Detect which cell encompasses the target text, then output its [X, Y] center coordinate. 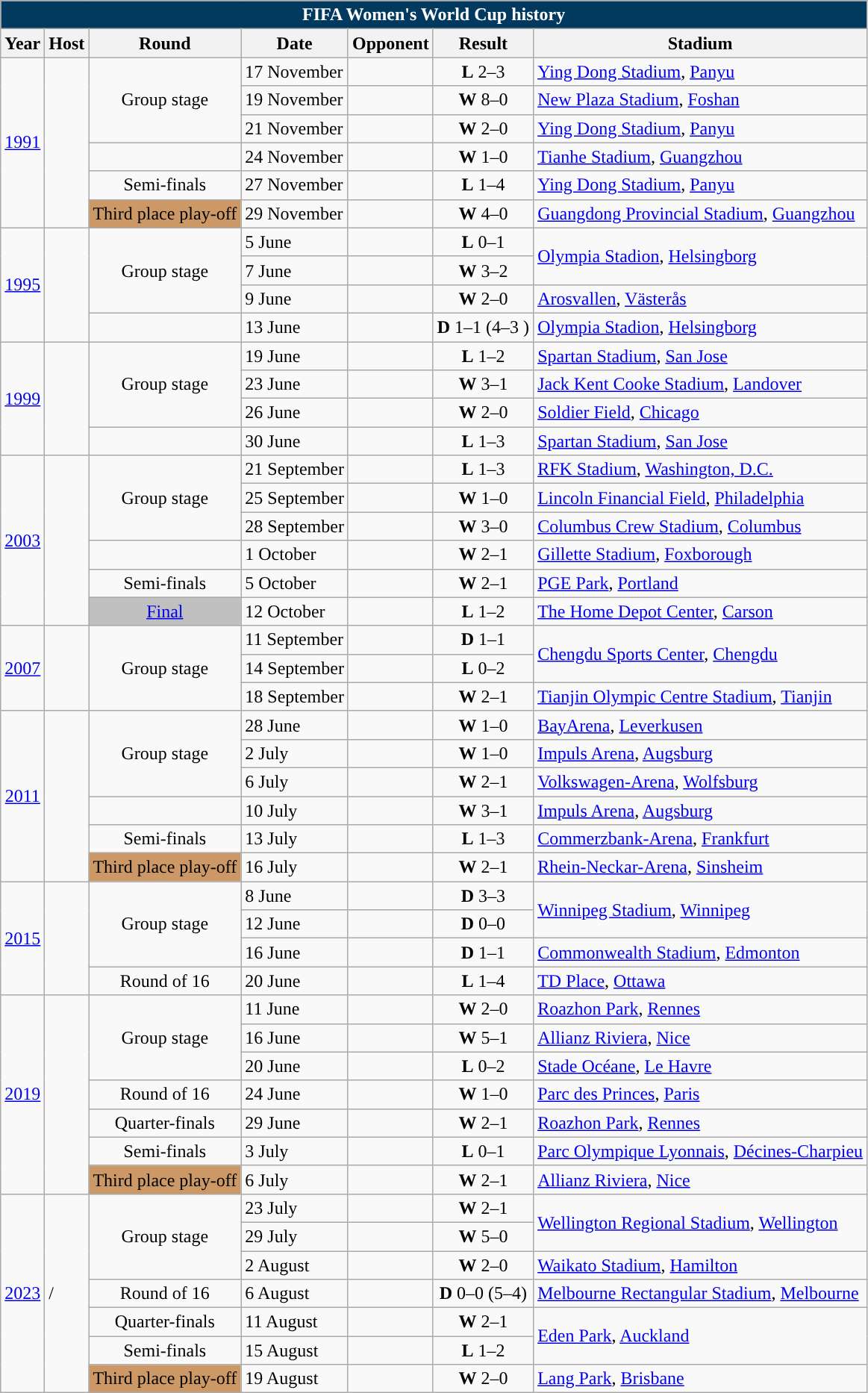
29 June [295, 1123]
Chengdu Sports Center, Chengdu [700, 654]
23 July [295, 1208]
26 June [295, 413]
Host [67, 43]
29 November [295, 214]
W 4–0 [483, 214]
Stade Océane, Le Havre [700, 1066]
3 July [295, 1151]
2019 [22, 1094]
Jack Kent Cooke Stadium, Landover [700, 384]
Tianhe Stadium, Guangzhou [700, 157]
2011 [22, 796]
27 November [295, 185]
Arosvallen, Västerås [700, 299]
Final [165, 611]
Lincoln Financial Field, Philadelphia [700, 498]
8 June [295, 896]
D 0–0 (5–4) [483, 1294]
19 June [295, 356]
2007 [22, 668]
29 July [295, 1236]
Commonwealth Stadium, Edmonton [700, 953]
W 8–0 [483, 100]
D 1–1 (4–3 ) [483, 327]
25 September [295, 498]
10 July [295, 810]
L 2–3 [483, 72]
19 November [295, 100]
2023 [22, 1293]
TD Place, Ottawa [700, 981]
Result [483, 43]
BayArena, Leverkusen [700, 725]
/ [67, 1293]
Rhein-Neckar-Arena, Sinsheim [700, 867]
24 November [295, 157]
12 June [295, 924]
15 August [295, 1350]
Lang Park, Brisbane [700, 1379]
5 June [295, 242]
Date [295, 43]
Soldier Field, Chicago [700, 413]
19 August [295, 1379]
16 July [295, 867]
13 July [295, 839]
Gillette Stadium, Foxborough [700, 555]
Commerzbank-Arena, Frankfurt [700, 839]
12 October [295, 611]
Tianjin Olympic Centre Stadium, Tianjin [700, 696]
1 October [295, 555]
18 September [295, 696]
17 November [295, 72]
2 August [295, 1265]
Stadium [700, 43]
2003 [22, 540]
21 November [295, 128]
24 June [295, 1094]
W 5–0 [483, 1236]
W 3–0 [483, 526]
1991 [22, 143]
14 September [295, 668]
Opponent [390, 43]
D 0–0 [483, 924]
W 3–2 [483, 270]
28 September [295, 526]
Parc Olympique Lyonnais, Décines-Charpieu [700, 1151]
7 June [295, 270]
Volkswagen-Arena, Wolfsburg [700, 782]
The Home Depot Center, Carson [700, 611]
5 October [295, 583]
New Plaza Stadium, Foshan [700, 100]
Columbus Crew Stadium, Columbus [700, 526]
21 September [295, 470]
W 5–1 [483, 1038]
Wellington Regional Stadium, Wellington [700, 1222]
Melbourne Rectangular Stadium, Melbourne [700, 1294]
23 June [295, 384]
Parc des Princes, Paris [700, 1094]
FIFA Women's World Cup history [434, 15]
Waikato Stadium, Hamilton [700, 1265]
1995 [22, 284]
2015 [22, 938]
Winnipeg Stadium, Winnipeg [700, 910]
Eden Park, Auckland [700, 1336]
28 June [295, 725]
30 June [295, 441]
Year [22, 43]
11 June [295, 1009]
13 June [295, 327]
9 June [295, 299]
2 July [295, 753]
1999 [22, 399]
11 September [295, 640]
PGE Park, Portland [700, 583]
11 August [295, 1322]
RFK Stadium, Washington, D.C. [700, 470]
Guangdong Provincial Stadium, Guangzhou [700, 214]
Round [165, 43]
D 3–3 [483, 896]
6 August [295, 1294]
